From the cell containing the given text, extract its center point as [x, y] coordinate. 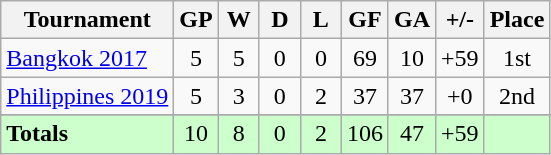
D [280, 20]
2nd [517, 96]
W [238, 20]
Place [517, 20]
GA [412, 20]
Philippines 2019 [88, 96]
GP [196, 20]
Totals [88, 134]
8 [238, 134]
GF [364, 20]
+0 [460, 96]
Tournament [88, 20]
47 [412, 134]
L [320, 20]
+/- [460, 20]
Bangkok 2017 [88, 58]
106 [364, 134]
69 [364, 58]
3 [238, 96]
1st [517, 58]
